Pinpoint the cell where the given text exists, returning its (X, Y) midpoint coordinate. 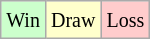
Win (24, 20)
Draw (72, 20)
Loss (126, 20)
